Detect which cell encompasses the target text, then output its [X, Y] center coordinate. 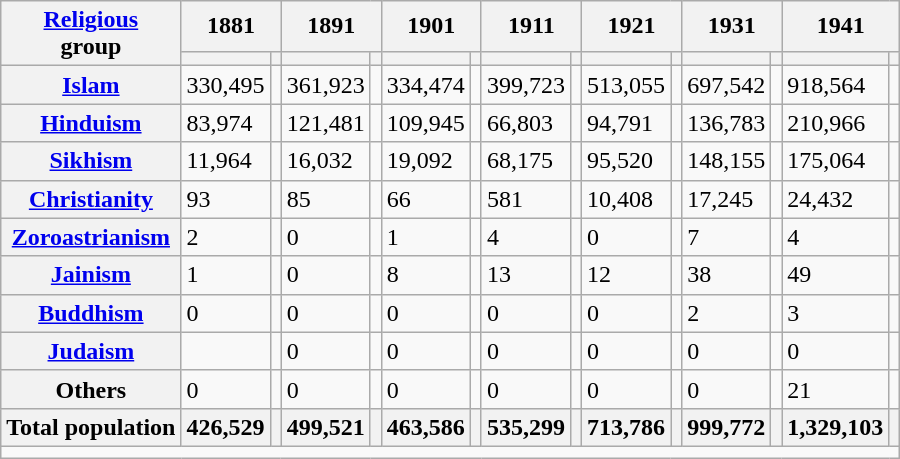
Jainism [91, 275]
499,521 [326, 427]
Buddhism [91, 313]
121,481 [326, 123]
38 [726, 275]
426,529 [226, 427]
1,329,103 [836, 427]
1901 [431, 26]
999,772 [726, 427]
83,974 [226, 123]
713,786 [626, 427]
581 [526, 199]
Islam [91, 85]
330,495 [226, 85]
Hinduism [91, 123]
175,064 [836, 161]
535,299 [526, 427]
17,245 [726, 199]
Religiousgroup [91, 34]
7 [726, 237]
361,923 [326, 85]
21 [836, 389]
94,791 [626, 123]
16,032 [326, 161]
8 [426, 275]
334,474 [426, 85]
66,803 [526, 123]
Total population [91, 427]
136,783 [726, 123]
Sikhism [91, 161]
Christianity [91, 199]
918,564 [836, 85]
399,723 [526, 85]
10,408 [626, 199]
93 [226, 199]
210,966 [836, 123]
697,542 [726, 85]
463,586 [426, 427]
Zoroastrianism [91, 237]
19,092 [426, 161]
1921 [632, 26]
Judaism [91, 351]
24,432 [836, 199]
513,055 [626, 85]
1931 [732, 26]
11,964 [226, 161]
1941 [841, 26]
109,945 [426, 123]
3 [836, 313]
13 [526, 275]
1891 [331, 26]
85 [326, 199]
12 [626, 275]
95,520 [626, 161]
Others [91, 389]
49 [836, 275]
1911 [531, 26]
68,175 [526, 161]
1881 [231, 26]
66 [426, 199]
148,155 [726, 161]
